Scan for the cell matching the given text and deliver its (X, Y) coordinate at center. 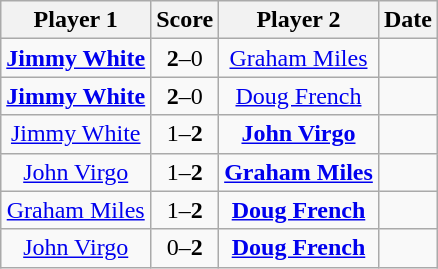
Player 1 (76, 20)
Date (408, 20)
Score (185, 20)
Player 2 (299, 20)
0–2 (185, 248)
